Identify which cell holds the provided text, then report its [x, y] central coordinate. 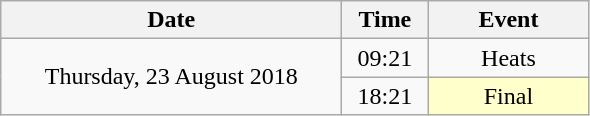
Event [508, 20]
18:21 [385, 96]
09:21 [385, 58]
Date [172, 20]
Heats [508, 58]
Final [508, 96]
Time [385, 20]
Thursday, 23 August 2018 [172, 77]
